Identify which cell holds the provided text, then report its [x, y] central coordinate. 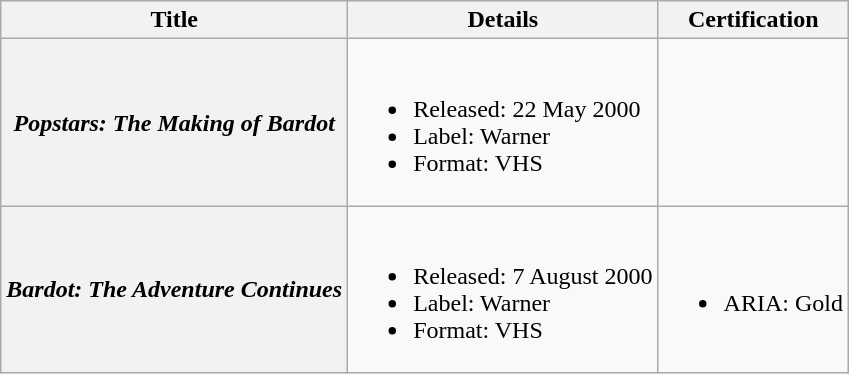
ARIA: Gold [753, 290]
Details [503, 20]
Bardot: The Adventure Continues [174, 290]
Popstars: The Making of Bardot [174, 122]
Title [174, 20]
Certification [753, 20]
Released: 7 August 2000Label: Warner Format: VHS [503, 290]
Released: 22 May 2000Label: Warner Format: VHS [503, 122]
